Output the [X, Y] coordinate of the center of the cell containing the given text.  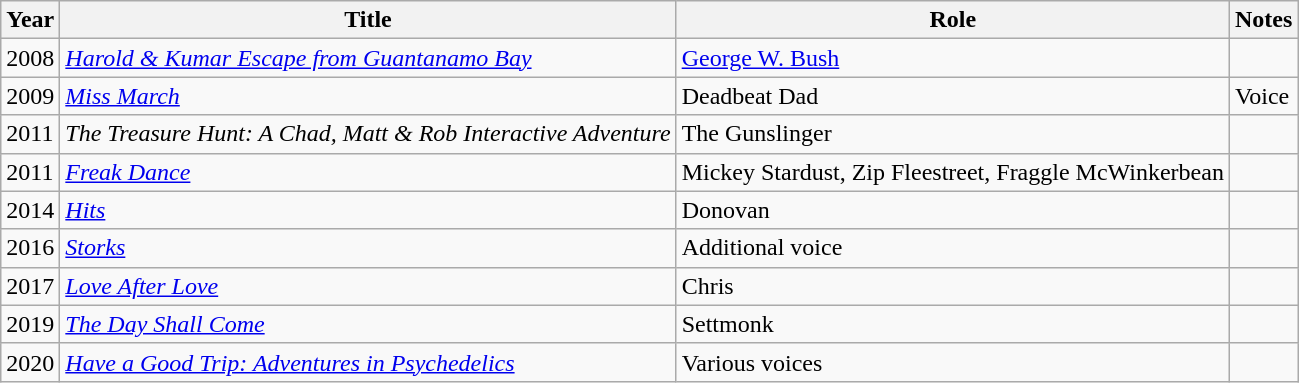
2008 [30, 58]
Mickey Stardust, Zip Fleestreet, Fraggle McWinkerbean [952, 172]
Title [368, 20]
Various voices [952, 362]
The Day Shall Come [368, 324]
Hits [368, 210]
2017 [30, 286]
2014 [30, 210]
The Gunslinger [952, 134]
Harold & Kumar Escape from Guantanamo Bay [368, 58]
2019 [30, 324]
Chris [952, 286]
Role [952, 20]
Love After Love [368, 286]
Have a Good Trip: Adventures in Psychedelics [368, 362]
Voice [1263, 96]
Settmonk [952, 324]
2020 [30, 362]
Storks [368, 248]
George W. Bush [952, 58]
Donovan [952, 210]
Additional voice [952, 248]
Notes [1263, 20]
Deadbeat Dad [952, 96]
Miss March [368, 96]
Freak Dance [368, 172]
Year [30, 20]
2016 [30, 248]
2009 [30, 96]
The Treasure Hunt: A Chad, Matt & Rob Interactive Adventure [368, 134]
